Extract the (x, y) coordinate from the center of the cell holding the provided text.  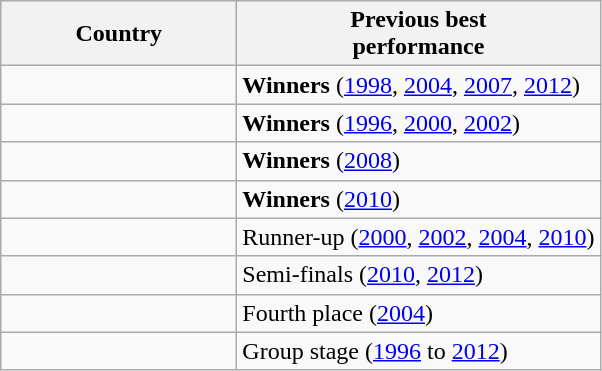
Winners (1998, 2004, 2007, 2012) (418, 85)
Semi-finals (2010, 2012) (418, 275)
Runner-up (2000, 2002, 2004, 2010) (418, 237)
Winners (2008) (418, 161)
Group stage (1996 to 2012) (418, 351)
Winners (1996, 2000, 2002) (418, 123)
Winners (2010) (418, 199)
Previous best performance (418, 34)
Country (119, 34)
Fourth place (2004) (418, 313)
